Provide the [X, Y] coordinate of the cell's center where the given text is located.  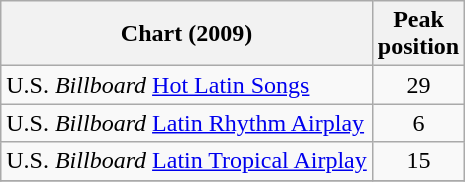
U.S. Billboard Latin Rhythm Airplay [187, 123]
29 [418, 85]
U.S. Billboard Latin Tropical Airplay [187, 161]
15 [418, 161]
U.S. Billboard Hot Latin Songs [187, 85]
Chart (2009) [187, 34]
Peakposition [418, 34]
6 [418, 123]
